Search for the cell housing the specified text and yield its [x, y] center coordinate. 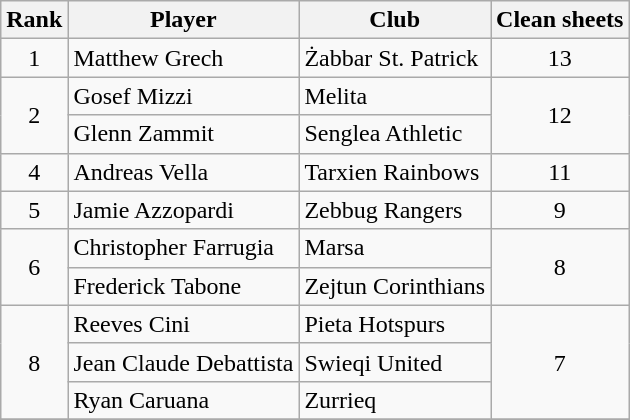
Senglea Athletic [395, 134]
9 [560, 210]
Ryan Caruana [184, 400]
Zebbug Rangers [395, 210]
Jean Claude Debattista [184, 362]
Clean sheets [560, 20]
Swieqi United [395, 362]
Zejtun Corinthians [395, 286]
Matthew Grech [184, 58]
Rank [34, 20]
Glenn Zammit [184, 134]
13 [560, 58]
7 [560, 362]
Tarxien Rainbows [395, 172]
Marsa [395, 248]
12 [560, 115]
Christopher Farrugia [184, 248]
Frederick Tabone [184, 286]
Andreas Vella [184, 172]
Player [184, 20]
2 [34, 115]
1 [34, 58]
Reeves Cini [184, 324]
Club [395, 20]
11 [560, 172]
Zurrieq [395, 400]
4 [34, 172]
5 [34, 210]
6 [34, 267]
Żabbar St. Patrick [395, 58]
Gosef Mizzi [184, 96]
Melita [395, 96]
Pieta Hotspurs [395, 324]
Jamie Azzopardi [184, 210]
